For the text-containing cell, return its midpoint in (x, y) coordinate format. 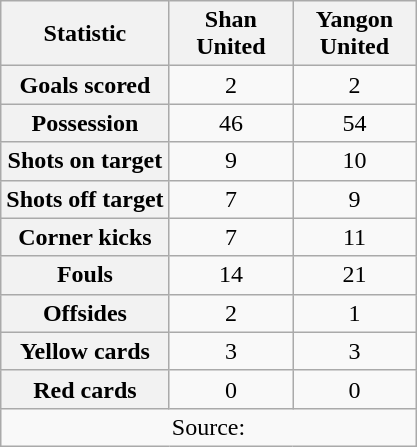
Statistic (85, 34)
21 (355, 275)
Yangon United (355, 34)
Offsides (85, 313)
Goals scored (85, 85)
Shots off target (85, 199)
Red cards (85, 389)
Fouls (85, 275)
Shan United (231, 34)
Corner kicks (85, 237)
46 (231, 123)
54 (355, 123)
Possession (85, 123)
Source: (209, 427)
1 (355, 313)
11 (355, 237)
Yellow cards (85, 351)
14 (231, 275)
10 (355, 161)
Shots on target (85, 161)
